Pinpoint the cell where the given text exists, returning its (X, Y) midpoint coordinate. 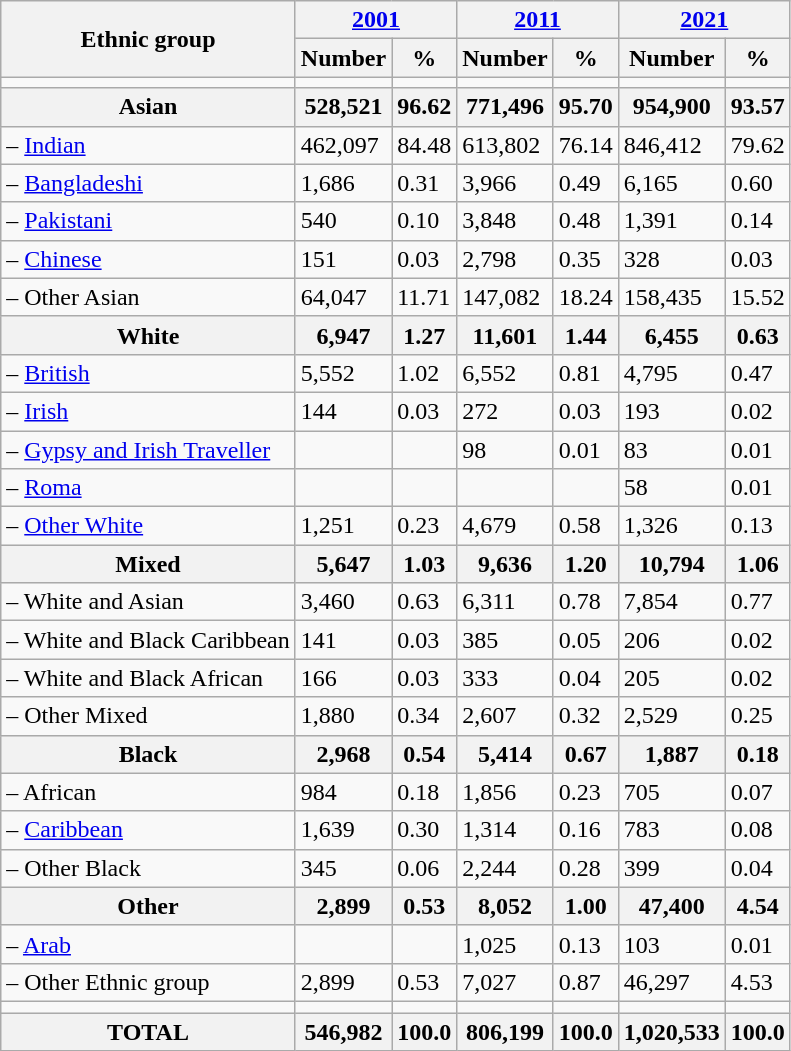
147,082 (505, 297)
1.02 (424, 373)
705 (672, 792)
272 (505, 411)
– African (148, 792)
– Other Asian (148, 297)
8,052 (505, 906)
1,020,533 (672, 1031)
Ethnic group (148, 39)
0.30 (424, 830)
0.60 (758, 183)
– White and Asian (148, 602)
6,552 (505, 373)
– British (148, 373)
385 (505, 640)
10,794 (672, 564)
103 (672, 944)
2,968 (343, 754)
0.32 (586, 716)
1.44 (586, 335)
399 (672, 868)
5,414 (505, 754)
TOTAL (148, 1031)
2,244 (505, 868)
151 (343, 259)
96.62 (424, 107)
846,412 (672, 145)
1.06 (758, 564)
1,856 (505, 792)
98 (505, 449)
47,400 (672, 906)
0.47 (758, 373)
328 (672, 259)
0.77 (758, 602)
0.81 (586, 373)
462,097 (343, 145)
528,521 (343, 107)
83 (672, 449)
– Other White (148, 526)
2,529 (672, 716)
64,047 (343, 297)
58 (672, 488)
1,639 (343, 830)
5,552 (343, 373)
166 (343, 678)
806,199 (505, 1031)
0.58 (586, 526)
0.34 (424, 716)
1.03 (424, 564)
1.20 (586, 564)
0.78 (586, 602)
984 (343, 792)
0.14 (758, 221)
613,802 (505, 145)
95.70 (586, 107)
46,297 (672, 982)
0.10 (424, 221)
2011 (538, 20)
771,496 (505, 107)
– Chinese (148, 259)
79.62 (758, 145)
0.07 (758, 792)
Black (148, 754)
4.54 (758, 906)
546,982 (343, 1031)
11.71 (424, 297)
0.08 (758, 830)
158,435 (672, 297)
7,854 (672, 602)
4.53 (758, 982)
18.24 (586, 297)
1,251 (343, 526)
7,027 (505, 982)
0.16 (586, 830)
5,647 (343, 564)
1,686 (343, 183)
206 (672, 640)
Asian (148, 107)
6,165 (672, 183)
– Roma (148, 488)
– Other Ethnic group (148, 982)
– Bangladeshi (148, 183)
White (148, 335)
1,880 (343, 716)
– Other Mixed (148, 716)
0.28 (586, 868)
84.48 (424, 145)
– White and Black African (148, 678)
– Other Black (148, 868)
0.31 (424, 183)
– Indian (148, 145)
1,887 (672, 754)
205 (672, 678)
954,900 (672, 107)
0.87 (586, 982)
540 (343, 221)
Mixed (148, 564)
144 (343, 411)
333 (505, 678)
345 (343, 868)
3,966 (505, 183)
0.67 (586, 754)
1,326 (672, 526)
– White and Black Caribbean (148, 640)
– Irish (148, 411)
1.00 (586, 906)
0.35 (586, 259)
0.54 (424, 754)
– Caribbean (148, 830)
1,314 (505, 830)
3,460 (343, 602)
76.14 (586, 145)
4,795 (672, 373)
0.48 (586, 221)
9,636 (505, 564)
0.25 (758, 716)
1,391 (672, 221)
6,455 (672, 335)
93.57 (758, 107)
783 (672, 830)
1.27 (424, 335)
– Pakistani (148, 221)
2,798 (505, 259)
2021 (704, 20)
15.52 (758, 297)
4,679 (505, 526)
– Gypsy and Irish Traveller (148, 449)
6,947 (343, 335)
193 (672, 411)
Other (148, 906)
– Arab (148, 944)
141 (343, 640)
0.05 (586, 640)
0.06 (424, 868)
1,025 (505, 944)
3,848 (505, 221)
6,311 (505, 602)
2,607 (505, 716)
0.49 (586, 183)
2001 (376, 20)
11,601 (505, 335)
